Determine the (x, y) coordinate at the center of the cell enclosing the given text.  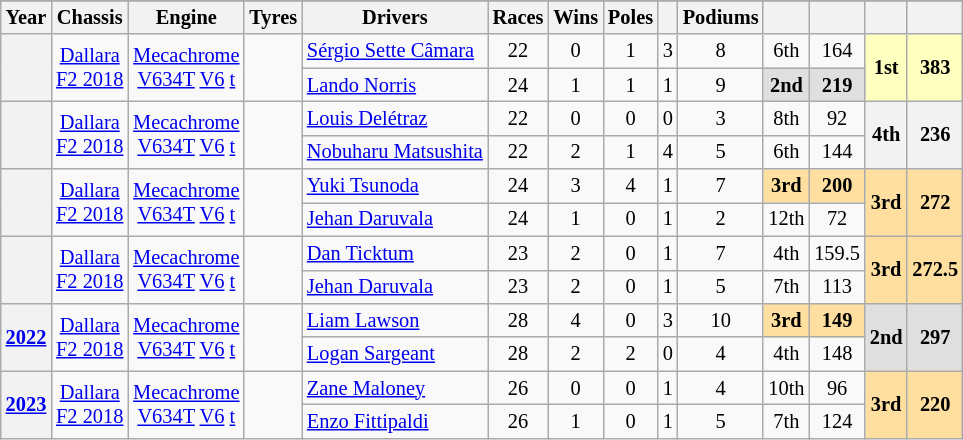
272 (935, 202)
Year (26, 17)
Poles (630, 17)
Logan Sargeant (395, 354)
96 (837, 388)
Podiums (721, 17)
10th (786, 388)
220 (935, 404)
Drivers (395, 17)
159.5 (837, 253)
Lando Norris (395, 85)
149 (837, 320)
297 (935, 336)
200 (837, 186)
Wins (576, 17)
Races (518, 17)
Zane Maloney (395, 388)
72 (837, 219)
Liam Lawson (395, 320)
1st (886, 68)
9 (721, 85)
272.5 (935, 270)
Yuki Tsunoda (395, 186)
92 (837, 118)
124 (837, 421)
Tyres (273, 17)
164 (837, 51)
219 (837, 85)
12th (786, 219)
Enzo Fittipaldi (395, 421)
8 (721, 51)
2023 (26, 404)
Engine (186, 17)
Louis Delétraz (395, 118)
2022 (26, 336)
113 (837, 287)
8th (786, 118)
148 (837, 354)
Chassis (90, 17)
Sérgio Sette Câmara (395, 51)
236 (935, 134)
144 (837, 152)
383 (935, 68)
10 (721, 320)
Dan Ticktum (395, 253)
Nobuharu Matsushita (395, 152)
